Identify which cell holds the provided text, then report its (x, y) central coordinate. 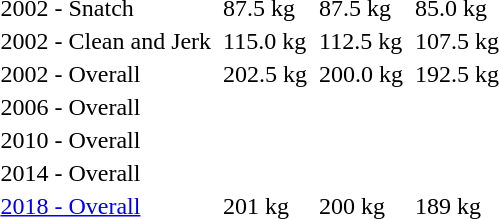
202.5 kg (266, 74)
112.5 kg (362, 41)
115.0 kg (266, 41)
200.0 kg (362, 74)
